Return the (x, y) coordinate for the center point of the cell that contains the specified text.  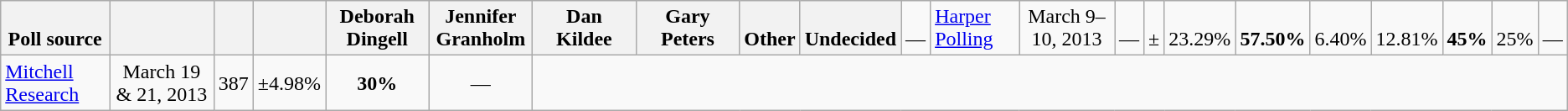
12.81% (1407, 29)
6.40% (1340, 29)
25% (1514, 29)
45% (1467, 29)
Harper Polling (975, 29)
30% (377, 82)
Mitchell Research (55, 82)
March 19 & 21, 2013 (162, 82)
57.50% (1273, 29)
387 (233, 82)
March 9–10, 2013 (1067, 29)
±4.98% (289, 82)
JenniferGranholm (481, 29)
Undecided (850, 29)
± (1154, 29)
DeborahDingell (377, 29)
23.29% (1199, 29)
GaryPeters (688, 29)
Poll source (55, 29)
DanKildee (585, 29)
Other (770, 29)
